Detect which cell encompasses the target text, then output its (X, Y) center coordinate. 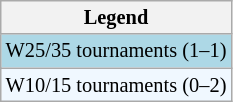
W25/35 tournaments (1–1) (116, 51)
Legend (116, 17)
W10/15 tournaments (0–2) (116, 85)
